Return (x, y) of the center of cell containing provided text 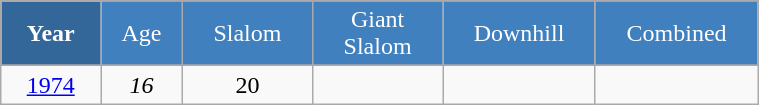
20 (247, 85)
GiantSlalom (377, 34)
1974 (51, 85)
Age (142, 34)
Combined (676, 34)
Year (51, 34)
Downhill (520, 34)
16 (142, 85)
Slalom (247, 34)
